Scan for the cell matching the given text and deliver its [x, y] coordinate at center. 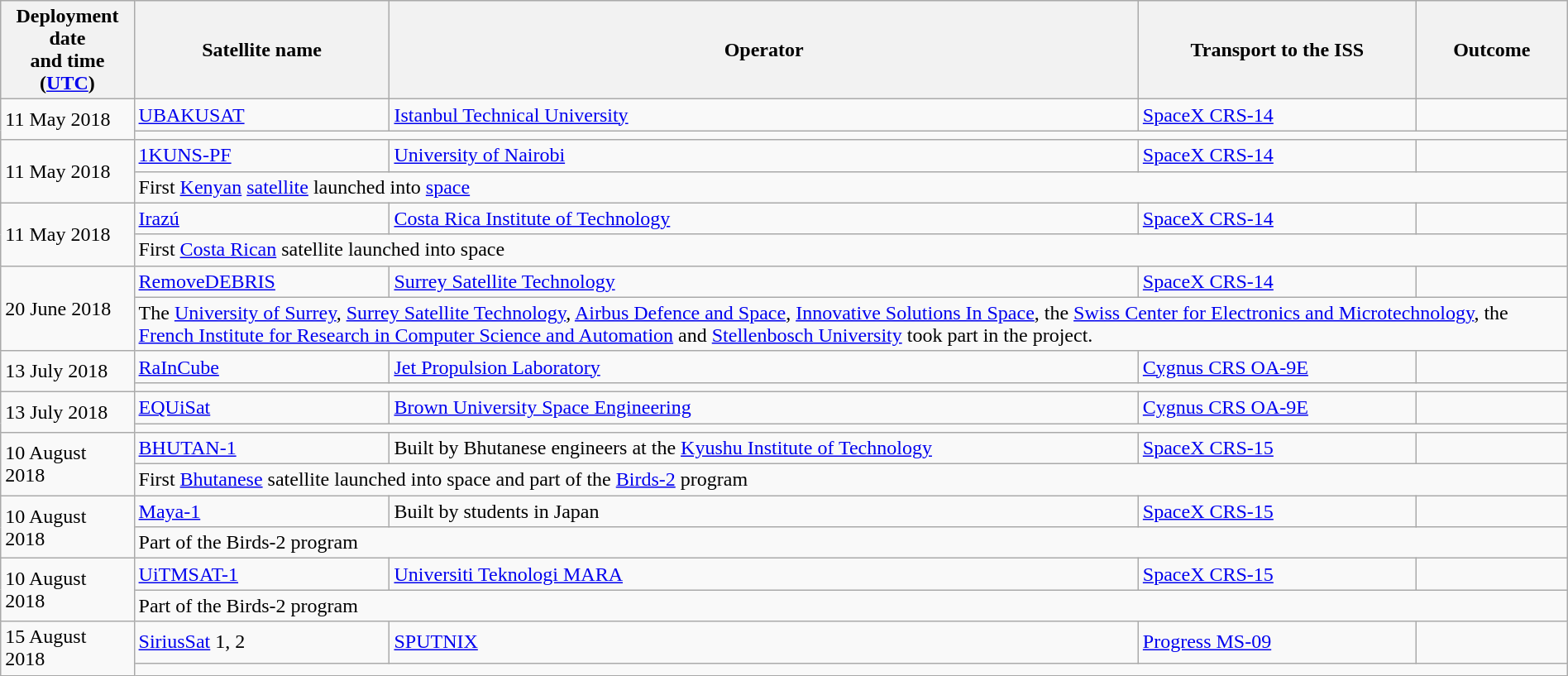
1KUNS-PF [261, 156]
UiTMSAT-1 [261, 574]
Outcome [1492, 50]
First Costa Rican satellite launched into space [850, 250]
Built by students in Japan [764, 511]
EQUiSat [261, 407]
Progress MS-09 [1277, 642]
Jet Propulsion Laboratory [764, 367]
SiriusSat 1, 2 [261, 642]
Irazú [261, 218]
Built by Bhutanese engineers at the Kyushu Institute of Technology [764, 448]
Operator [764, 50]
RemoveDEBRIS [261, 281]
Maya-1 [261, 511]
20 June 2018 [68, 308]
UBAKUSAT [261, 115]
Brown University Space Engineering [764, 407]
SPUTNIX [764, 642]
Deployment dateand time (UTC) [68, 50]
Transport to the ISS [1277, 50]
First Bhutanese satellite launched into space and part of the Birds-2 program [850, 480]
RaInCube [261, 367]
BHUTAN-1 [261, 448]
Satellite name [261, 50]
First Kenyan satellite launched into space [850, 187]
University of Nairobi [764, 156]
Universiti Teknologi MARA [764, 574]
15 August 2018 [68, 649]
Istanbul Technical University [764, 115]
Costa Rica Institute of Technology [764, 218]
Surrey Satellite Technology [764, 281]
